Determine the [X, Y] coordinate at the center of the cell enclosing the given text.  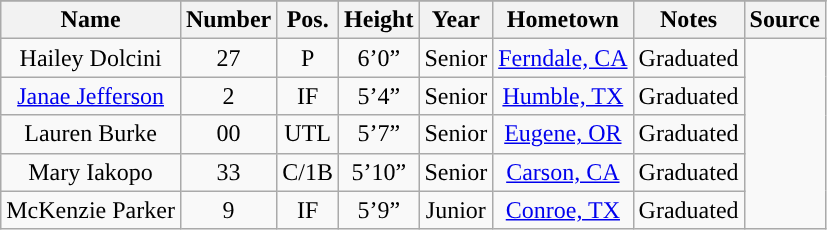
P [308, 58]
Humble, TX [563, 96]
Notes [688, 20]
Hailey Dolcini [91, 58]
Pos. [308, 20]
Lauren Burke [91, 134]
Eugene, OR [563, 134]
Mary Iakopo [91, 172]
5’9” [379, 210]
00 [228, 134]
Hometown [563, 20]
Conroe, TX [563, 210]
Name [91, 20]
Janae Jefferson [91, 96]
33 [228, 172]
McKenzie Parker [91, 210]
Number [228, 20]
2 [228, 96]
Ferndale, CA [563, 58]
Carson, CA [563, 172]
5’4” [379, 96]
5’7” [379, 134]
Junior [456, 210]
9 [228, 210]
5’10” [379, 172]
Source [784, 20]
6’0” [379, 58]
27 [228, 58]
UTL [308, 134]
Height [379, 20]
Year [456, 20]
C/1B [308, 172]
